Locate the cell with the specified text and output its [x, y] center coordinate. 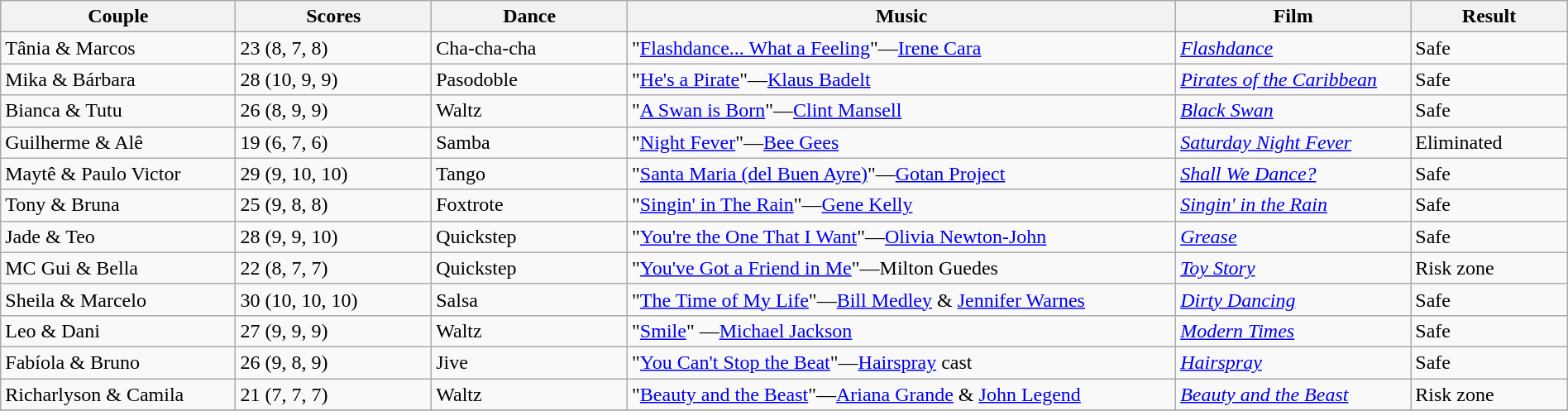
"The Time of My Life"—Bill Medley & Jennifer Warnes [901, 299]
29 (9, 10, 10) [334, 174]
Richarlyson & Camila [118, 394]
19 (6, 7, 6) [334, 142]
Foxtrote [529, 205]
Toy Story [1293, 268]
28 (10, 9, 9) [334, 79]
Dance [529, 17]
Modern Times [1293, 331]
Black Swan [1293, 111]
"Flashdance... What a Feeling"—Irene Cara [901, 48]
Result [1489, 17]
"Night Fever"—Bee Gees [901, 142]
Maytê & Paulo Victor [118, 174]
"A Swan is Born"—Clint Mansell [901, 111]
Flashdance [1293, 48]
Sheila & Marcelo [118, 299]
Grease [1293, 237]
Scores [334, 17]
Dirty Dancing [1293, 299]
Singin' in the Rain [1293, 205]
30 (10, 10, 10) [334, 299]
Tony & Bruna [118, 205]
Music [901, 17]
Hairspray [1293, 362]
Samba [529, 142]
Tânia & Marcos [118, 48]
"Beauty and the Beast"—Ariana Grande & John Legend [901, 394]
Fabíola & Bruno [118, 362]
"He's a Pirate"—Klaus Badelt [901, 79]
MC Gui & Bella [118, 268]
"Smile" —Michael Jackson [901, 331]
Cha-cha-cha [529, 48]
21 (7, 7, 7) [334, 394]
Film [1293, 17]
Tango [529, 174]
"You're the One That I Want"—Olivia Newton-John [901, 237]
"You've Got a Friend in Me"—Milton Guedes [901, 268]
Salsa [529, 299]
"Singin' in The Rain"—Gene Kelly [901, 205]
"Santa Maria (del Buen Ayre)"—Gotan Project [901, 174]
Saturday Night Fever [1293, 142]
27 (9, 9, 9) [334, 331]
Couple [118, 17]
25 (9, 8, 8) [334, 205]
Leo & Dani [118, 331]
Mika & Bárbara [118, 79]
Eliminated [1489, 142]
26 (9, 8, 9) [334, 362]
Guilherme & Alê [118, 142]
Bianca & Tutu [118, 111]
Pirates of the Caribbean [1293, 79]
23 (8, 7, 8) [334, 48]
22 (8, 7, 7) [334, 268]
Pasodoble [529, 79]
Jade & Teo [118, 237]
26 (8, 9, 9) [334, 111]
Jive [529, 362]
"You Can't Stop the Beat"—Hairspray cast [901, 362]
Shall We Dance? [1293, 174]
28 (9, 9, 10) [334, 237]
Beauty and the Beast [1293, 394]
